Capture the cell that displays the provided text and extract its [X, Y] central coordinate. 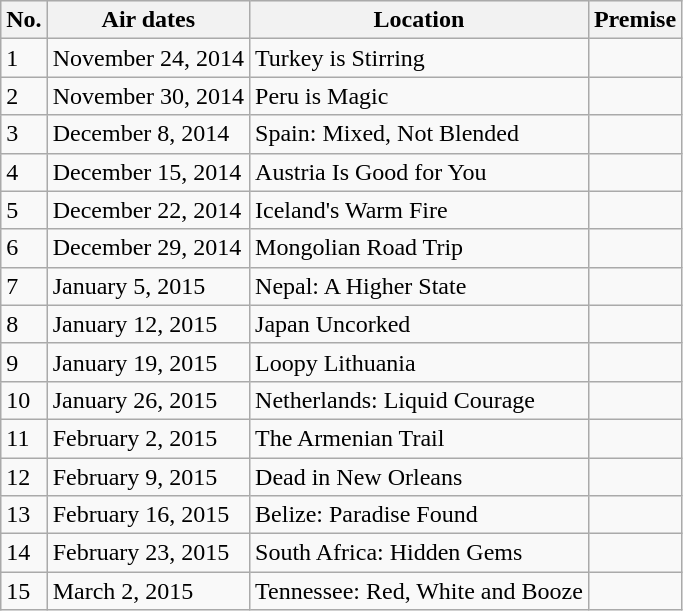
7 [24, 286]
Spain: Mixed, Not Blended [420, 134]
8 [24, 324]
5 [24, 210]
Japan Uncorked [420, 324]
15 [24, 591]
February 23, 2015 [148, 553]
9 [24, 362]
January 26, 2015 [148, 400]
11 [24, 438]
Iceland's Warm Fire [420, 210]
December 29, 2014 [148, 248]
February 16, 2015 [148, 515]
Dead in New Orleans [420, 477]
Belize: Paradise Found [420, 515]
December 22, 2014 [148, 210]
6 [24, 248]
February 2, 2015 [148, 438]
14 [24, 553]
South Africa: Hidden Gems [420, 553]
13 [24, 515]
February 9, 2015 [148, 477]
12 [24, 477]
December 8, 2014 [148, 134]
November 30, 2014 [148, 96]
November 24, 2014 [148, 58]
Premise [634, 20]
10 [24, 400]
Mongolian Road Trip [420, 248]
No. [24, 20]
Nepal: A Higher State [420, 286]
Loopy Lithuania [420, 362]
Austria Is Good for You [420, 172]
January 5, 2015 [148, 286]
December 15, 2014 [148, 172]
1 [24, 58]
Tennessee: Red, White and Booze [420, 591]
3 [24, 134]
The Armenian Trail [420, 438]
Air dates [148, 20]
March 2, 2015 [148, 591]
January 19, 2015 [148, 362]
Peru is Magic [420, 96]
Turkey is Stirring [420, 58]
Netherlands: Liquid Courage [420, 400]
2 [24, 96]
4 [24, 172]
January 12, 2015 [148, 324]
Location [420, 20]
